Detect which cell encompasses the target text, then output its (x, y) center coordinate. 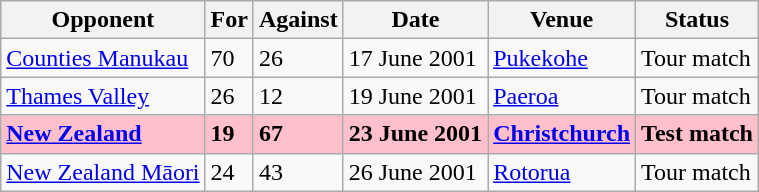
26 June 2001 (415, 172)
67 (298, 134)
Date (415, 20)
New Zealand (103, 134)
New Zealand Māori (103, 172)
Venue (562, 20)
For (229, 20)
Against (298, 20)
Thames Valley (103, 96)
Opponent (103, 20)
70 (229, 58)
43 (298, 172)
Christchurch (562, 134)
Pukekohe (562, 58)
19 (229, 134)
12 (298, 96)
17 June 2001 (415, 58)
Rotorua (562, 172)
19 June 2001 (415, 96)
Counties Manukau (103, 58)
Test match (698, 134)
Paeroa (562, 96)
24 (229, 172)
Status (698, 20)
23 June 2001 (415, 134)
